Detect which cell encompasses the target text, then output its [X, Y] center coordinate. 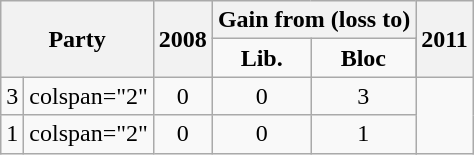
Gain from (loss to) [314, 20]
2011 [445, 39]
Party [78, 39]
2008 [182, 39]
Bloc [364, 58]
Lib. [262, 58]
